Determine the (X, Y) coordinate at the center of the cell enclosing the given text.  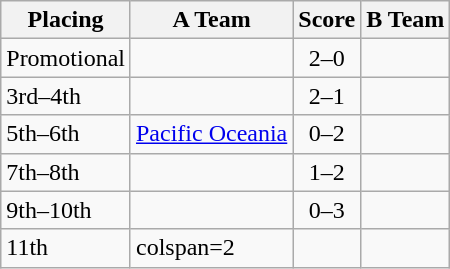
A Team (211, 20)
9th–10th (66, 210)
7th–8th (66, 172)
Score (327, 20)
Pacific Oceania (211, 134)
Placing (66, 20)
3rd–4th (66, 96)
0–2 (327, 134)
1–2 (327, 172)
Promotional (66, 58)
2–0 (327, 58)
2–1 (327, 96)
0–3 (327, 210)
B Team (406, 20)
colspan=2 (211, 248)
5th–6th (66, 134)
11th (66, 248)
